Pinpoint the cell where the given text exists, returning its [X, Y] midpoint coordinate. 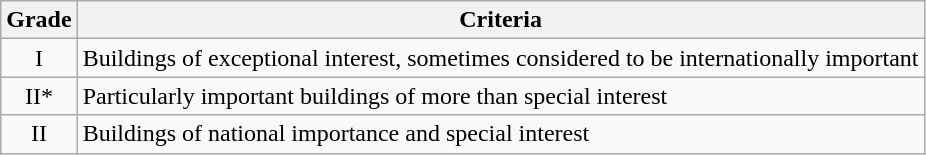
Particularly important buildings of more than special interest [500, 96]
II* [39, 96]
II [39, 134]
Buildings of national importance and special interest [500, 134]
I [39, 58]
Grade [39, 20]
Criteria [500, 20]
Buildings of exceptional interest, sometimes considered to be internationally important [500, 58]
